For the text-containing cell, return its midpoint in (X, Y) coordinate format. 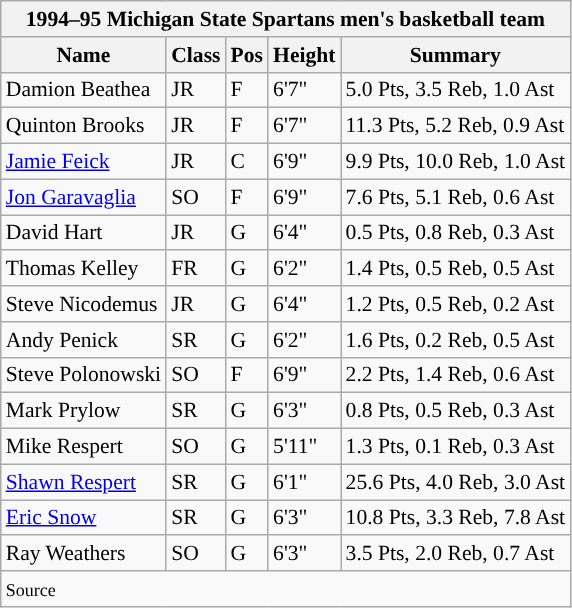
2.2 Pts, 1.4 Reb, 0.6 Ast (456, 375)
1994–95 Michigan State Spartans men's basketball team (286, 19)
Jon Garavaglia (84, 197)
Mike Respert (84, 447)
Source (286, 589)
Andy Penick (84, 340)
Name (84, 55)
1.6 Pts, 0.2 Reb, 0.5 Ast (456, 340)
3.5 Pts, 2.0 Reb, 0.7 Ast (456, 554)
Class (196, 55)
6'1" (304, 482)
Eric Snow (84, 518)
Steve Nicodemus (84, 304)
1.4 Pts, 0.5 Reb, 0.5 Ast (456, 269)
7.6 Pts, 5.1 Reb, 0.6 Ast (456, 197)
1.3 Pts, 0.1 Reb, 0.3 Ast (456, 447)
0.5 Pts, 0.8 Reb, 0.3 Ast (456, 233)
Mark Prylow (84, 411)
FR (196, 269)
Height (304, 55)
0.8 Pts, 0.5 Reb, 0.3 Ast (456, 411)
Jamie Feick (84, 162)
Ray Weathers (84, 554)
9.9 Pts, 10.0 Reb, 1.0 Ast (456, 162)
Thomas Kelley (84, 269)
David Hart (84, 233)
Quinton Brooks (84, 126)
Damion Beathea (84, 90)
10.8 Pts, 3.3 Reb, 7.8 Ast (456, 518)
5'11" (304, 447)
C (248, 162)
5.0 Pts, 3.5 Reb, 1.0 Ast (456, 90)
Shawn Respert (84, 482)
25.6 Pts, 4.0 Reb, 3.0 Ast (456, 482)
Steve Polonowski (84, 375)
Summary (456, 55)
Pos (248, 55)
11.3 Pts, 5.2 Reb, 0.9 Ast (456, 126)
1.2 Pts, 0.5 Reb, 0.2 Ast (456, 304)
